Determine the [x, y] coordinate at the center of the cell enclosing the given text.  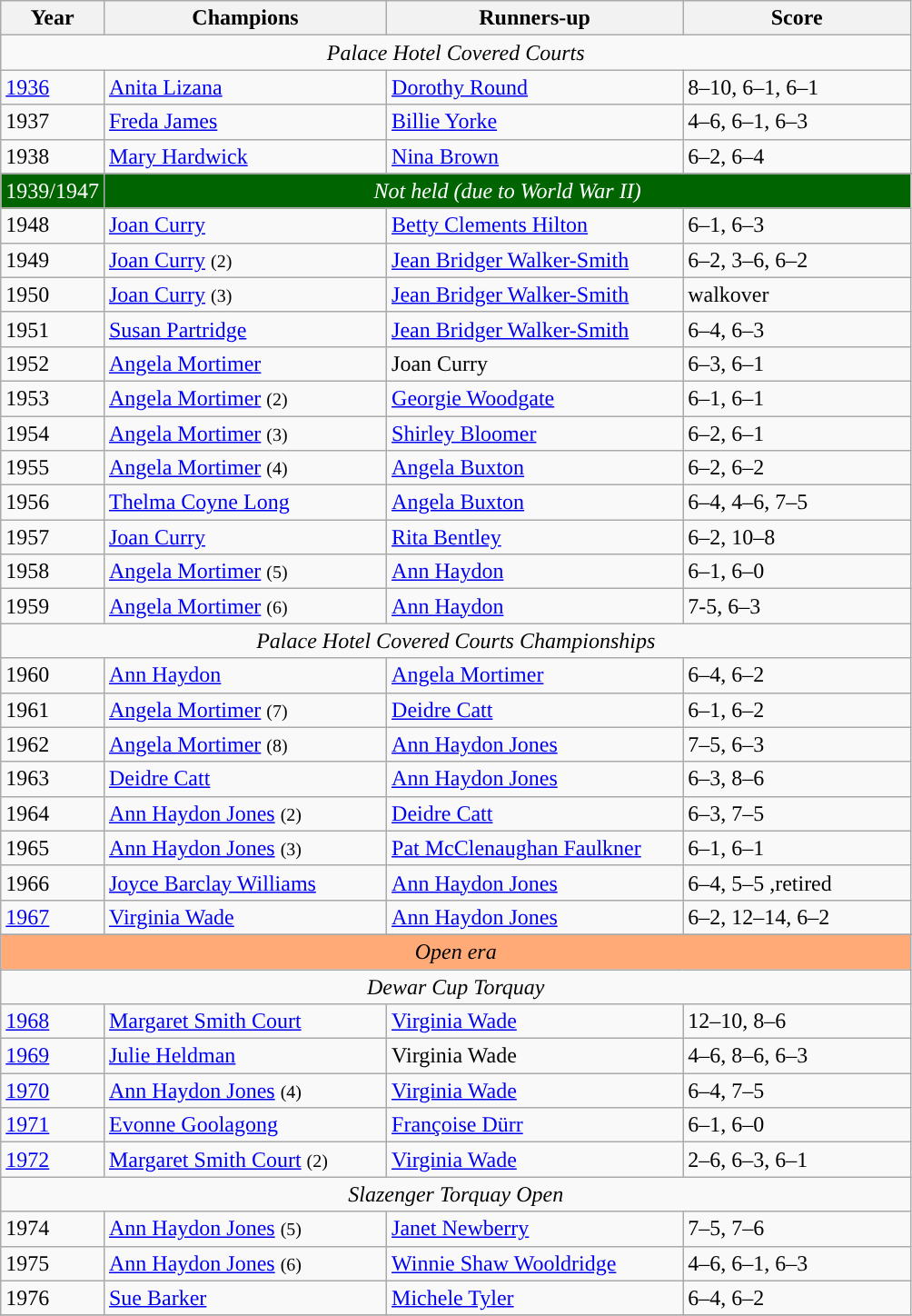
Billie Yorke [535, 122]
6–4, 6–3 [798, 329]
1965 [53, 848]
7-5, 6–3 [798, 606]
1958 [53, 572]
1939/1947 [53, 191]
Thelma Coyne Long [245, 503]
Winnie Shaw Wooldridge [535, 1263]
1975 [53, 1263]
6–4, 7–5 [798, 1091]
Not held (due to World War II) [507, 191]
Score [798, 18]
1950 [53, 294]
6–3, 6–1 [798, 364]
Angela Mortimer (2) [245, 398]
1970 [53, 1091]
Joan Curry (2) [245, 260]
Slazenger Torquay Open [456, 1194]
Champions [245, 18]
Ann Haydon Jones (5) [245, 1229]
6–2, 3–6, 6–2 [798, 260]
Freda James [245, 122]
1948 [53, 225]
6–3, 8–6 [798, 779]
6–2, 6–4 [798, 156]
1968 [53, 1022]
Nina Brown [535, 156]
1976 [53, 1298]
6–2, 6–2 [798, 468]
6–4, 4–6, 7–5 [798, 503]
1972 [53, 1160]
7–5, 6–3 [798, 744]
Françoise Dürr [535, 1125]
1960 [53, 675]
Open era [456, 952]
1955 [53, 468]
Rita Bentley [535, 537]
Margaret Smith Court [245, 1022]
1936 [53, 87]
Betty Clements Hilton [535, 225]
Angela Mortimer (3) [245, 434]
6–2, 10–8 [798, 537]
6–3, 7–5 [798, 813]
Year [53, 18]
12–10, 8–6 [798, 1022]
Ann Haydon Jones (4) [245, 1091]
1954 [53, 434]
Pat McClenaughan Faulkner [535, 848]
Angela Mortimer (5) [245, 572]
2–6, 6–3, 6–1 [798, 1160]
6–1, 6–2 [798, 710]
Dorothy Round [535, 87]
Ann Haydon Jones (3) [245, 848]
Ann Haydon Jones (2) [245, 813]
1938 [53, 156]
Sue Barker [245, 1298]
Mary Hardwick [245, 156]
Shirley Bloomer [535, 434]
Palace Hotel Covered Courts [456, 53]
1964 [53, 813]
Angela Mortimer (8) [245, 744]
1959 [53, 606]
1971 [53, 1125]
Margaret Smith Court (2) [245, 1160]
1952 [53, 364]
Angela Mortimer (7) [245, 710]
Anita Lizana [245, 87]
1962 [53, 744]
Dewar Cup Torquay [456, 986]
Evonne Goolagong [245, 1125]
1949 [53, 260]
Michele Tyler [535, 1298]
Angela Mortimer (4) [245, 468]
Joyce Barclay Williams [245, 882]
4–6, 8–6, 6–3 [798, 1056]
Runners-up [535, 18]
Georgie Woodgate [535, 398]
6–2, 12–14, 6–2 [798, 917]
8–10, 6–1, 6–1 [798, 87]
Janet Newberry [535, 1229]
1974 [53, 1229]
1953 [53, 398]
6–2, 6–1 [798, 434]
7–5, 7–6 [798, 1229]
1951 [53, 329]
Palace Hotel Covered Courts Championships [456, 641]
1966 [53, 882]
Ann Haydon Jones (6) [245, 1263]
Angela Mortimer (6) [245, 606]
1937 [53, 122]
Joan Curry (3) [245, 294]
walkover [798, 294]
Susan Partridge [245, 329]
6–4, 5–5 ,retired [798, 882]
1967 [53, 917]
6–1, 6–3 [798, 225]
1956 [53, 503]
Julie Heldman [245, 1056]
1961 [53, 710]
1957 [53, 537]
1963 [53, 779]
1969 [53, 1056]
